For the text-containing cell, return its midpoint in [x, y] coordinate format. 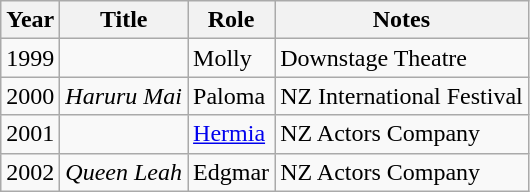
Haruru Mai [124, 96]
Year [30, 20]
Title [124, 20]
2001 [30, 134]
2000 [30, 96]
Molly [232, 58]
1999 [30, 58]
Paloma [232, 96]
Edgmar [232, 172]
Hermia [232, 134]
Queen Leah [124, 172]
NZ International Festival [402, 96]
Downstage Theatre [402, 58]
Role [232, 20]
Notes [402, 20]
2002 [30, 172]
